From the cell containing the given text, extract its center point as (X, Y) coordinate. 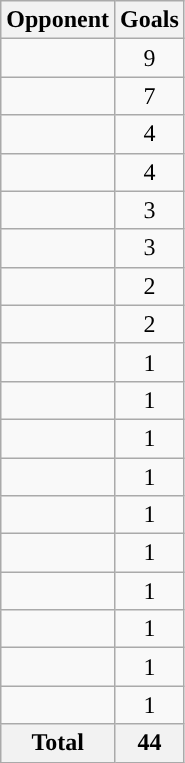
Total (58, 743)
Goals (150, 20)
7 (150, 96)
44 (150, 743)
9 (150, 58)
Opponent (58, 20)
